Identify which cell holds the provided text, then report its [x, y] central coordinate. 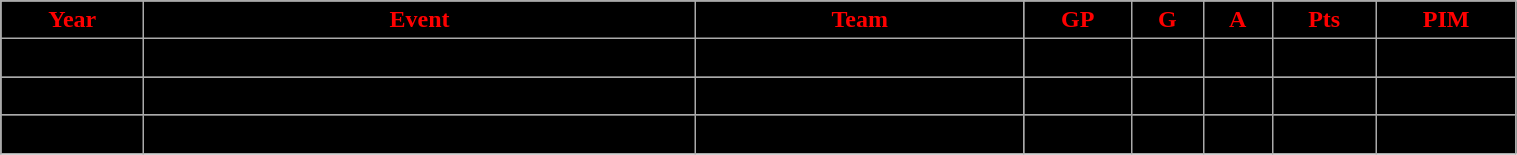
Ontario Blue [860, 58]
Ontario [860, 134]
2009 [72, 58]
IIHF Under 18 Worlds [420, 96]
Canada [860, 96]
Pts [1324, 20]
Canada Winter Games [420, 134]
Year [72, 20]
Under 18 Nationals [420, 58]
GP [1078, 20]
PIM [1446, 20]
Team [860, 20]
Event [420, 20]
G [1167, 20]
A [1238, 20]
